Identify which cell holds the provided text, then report its (x, y) central coordinate. 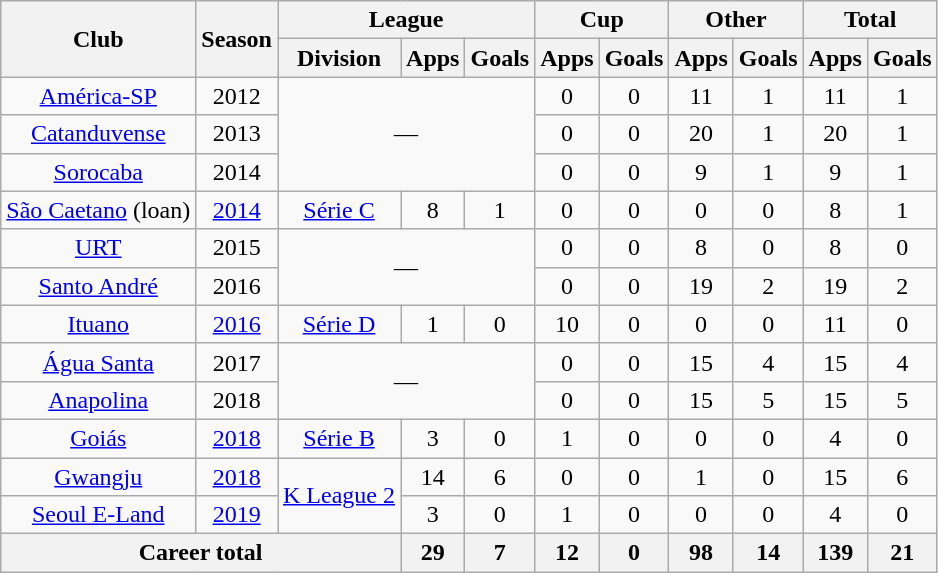
São Caetano (loan) (98, 210)
América-SP (98, 96)
Division (340, 58)
Goiás (98, 438)
Seoul E-Land (98, 515)
Season (237, 39)
Catanduvense (98, 134)
2017 (237, 362)
29 (433, 553)
Série B (340, 438)
Série D (340, 324)
Sorocaba (98, 172)
Other (736, 20)
2013 (237, 134)
Ituano (98, 324)
139 (835, 553)
10 (567, 324)
Série C (340, 210)
K League 2 (340, 496)
Total (870, 20)
Cup (602, 20)
Career total (201, 553)
2012 (237, 96)
98 (701, 553)
12 (567, 553)
2019 (237, 515)
Santo André (98, 286)
Gwangju (98, 477)
Água Santa (98, 362)
URT (98, 248)
2015 (237, 248)
League (406, 20)
21 (902, 553)
7 (500, 553)
Anapolina (98, 400)
Club (98, 39)
